From the cell containing the given text, extract its center point as [x, y] coordinate. 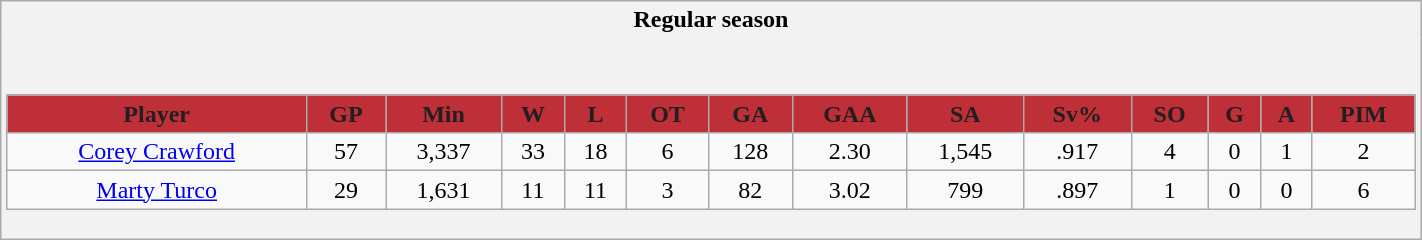
3 [668, 190]
33 [534, 152]
A [1286, 114]
.917 [1077, 152]
3.02 [850, 190]
29 [346, 190]
Min [444, 114]
SA [965, 114]
GP [346, 114]
3,337 [444, 152]
Sv% [1077, 114]
L [596, 114]
OT [668, 114]
SO [1170, 114]
2 [1364, 152]
128 [750, 152]
1,545 [965, 152]
57 [346, 152]
GA [750, 114]
Corey Crawford [156, 152]
Player [156, 114]
.897 [1077, 190]
W [534, 114]
2.30 [850, 152]
4 [1170, 152]
PIM [1364, 114]
799 [965, 190]
GAA [850, 114]
Marty Turco [156, 190]
G [1234, 114]
1,631 [444, 190]
18 [596, 152]
Regular season [711, 20]
82 [750, 190]
